Output the (X, Y) coordinate of the center of the cell containing the given text.  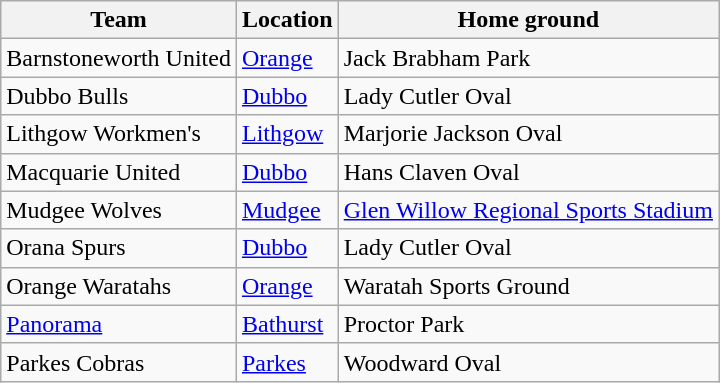
Proctor Park (528, 324)
Mudgee (287, 210)
Location (287, 20)
Glen Willow Regional Sports Stadium (528, 210)
Dubbo Bulls (119, 96)
Mudgee Wolves (119, 210)
Lithgow (287, 134)
Waratah Sports Ground (528, 286)
Lithgow Workmen's (119, 134)
Marjorie Jackson Oval (528, 134)
Parkes Cobras (119, 362)
Parkes (287, 362)
Orange Waratahs (119, 286)
Orana Spurs (119, 248)
Jack Brabham Park (528, 58)
Bathurst (287, 324)
Panorama (119, 324)
Home ground (528, 20)
Barnstoneworth United (119, 58)
Woodward Oval (528, 362)
Hans Claven Oval (528, 172)
Macquarie United (119, 172)
Team (119, 20)
